Output the [x, y] coordinate of the center of the cell containing the given text.  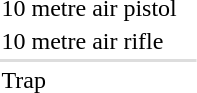
10 metre air rifle [89, 41]
